Extract the [x, y] coordinate from the center of the cell holding the provided text.  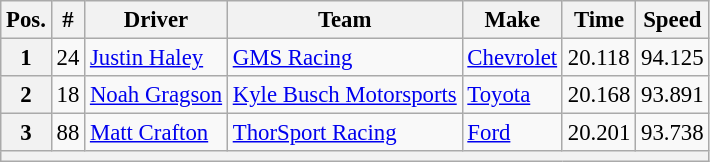
20.118 [598, 58]
Team [344, 20]
GMS Racing [344, 58]
20.168 [598, 95]
Toyota [512, 95]
Matt Crafton [156, 133]
Noah Gragson [156, 95]
3 [26, 133]
94.125 [672, 58]
1 [26, 58]
Kyle Busch Motorsports [344, 95]
88 [68, 133]
20.201 [598, 133]
Make [512, 20]
Driver [156, 20]
ThorSport Racing [344, 133]
Justin Haley [156, 58]
Ford [512, 133]
Time [598, 20]
93.738 [672, 133]
Chevrolet [512, 58]
Speed [672, 20]
2 [26, 95]
93.891 [672, 95]
Pos. [26, 20]
# [68, 20]
18 [68, 95]
24 [68, 58]
